Output the (X, Y) coordinate of the center of the cell containing the given text.  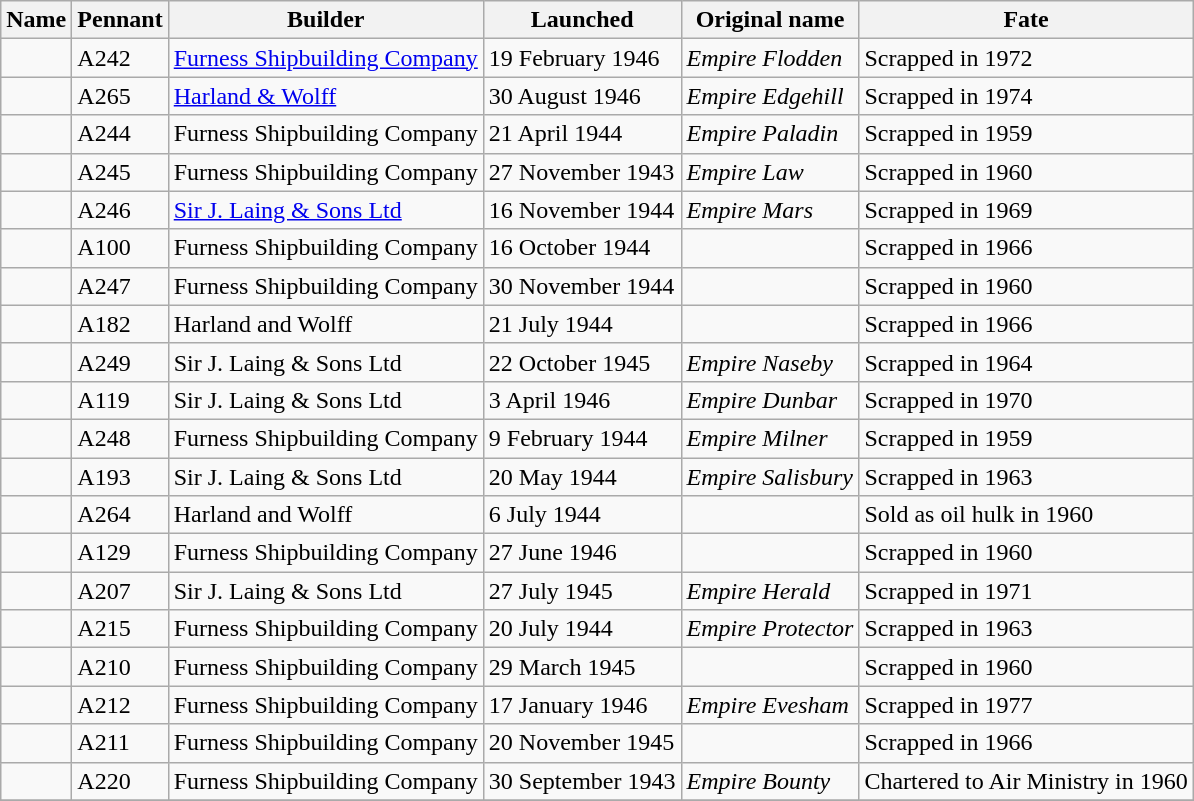
A247 (120, 286)
A207 (120, 591)
Launched (582, 20)
Empire Dunbar (770, 400)
A211 (120, 743)
Sold as oil hulk in 1960 (1026, 515)
A244 (120, 134)
Empire Herald (770, 591)
30 August 1946 (582, 96)
29 March 1945 (582, 667)
A100 (120, 248)
Fate (1026, 20)
Empire Evesham (770, 705)
Scrapped in 1974 (1026, 96)
A212 (120, 705)
6 July 1944 (582, 515)
Empire Salisbury (770, 477)
9 February 1944 (582, 438)
3 April 1946 (582, 400)
A210 (120, 667)
A193 (120, 477)
Empire Bounty (770, 781)
27 June 1946 (582, 553)
20 May 1944 (582, 477)
Empire Flodden (770, 58)
Empire Edgehill (770, 96)
20 November 1945 (582, 743)
Empire Milner (770, 438)
Scrapped in 1972 (1026, 58)
Scrapped in 1964 (1026, 362)
Harland & Wolff (326, 96)
16 November 1944 (582, 210)
17 January 1946 (582, 705)
19 February 1946 (582, 58)
21 April 1944 (582, 134)
27 November 1943 (582, 172)
21 July 1944 (582, 324)
Name (36, 20)
30 November 1944 (582, 286)
A264 (120, 515)
Empire Protector (770, 629)
A245 (120, 172)
Scrapped in 1977 (1026, 705)
A246 (120, 210)
30 September 1943 (582, 781)
Empire Mars (770, 210)
A220 (120, 781)
Builder (326, 20)
Scrapped in 1970 (1026, 400)
Empire Naseby (770, 362)
A248 (120, 438)
22 October 1945 (582, 362)
A249 (120, 362)
Chartered to Air Ministry in 1960 (1026, 781)
Original name (770, 20)
Pennant (120, 20)
A119 (120, 400)
Empire Paladin (770, 134)
Scrapped in 1971 (1026, 591)
A182 (120, 324)
20 July 1944 (582, 629)
16 October 1944 (582, 248)
27 July 1945 (582, 591)
A215 (120, 629)
A242 (120, 58)
Scrapped in 1969 (1026, 210)
A129 (120, 553)
A265 (120, 96)
Empire Law (770, 172)
